Return [X, Y] of the center of cell containing provided text 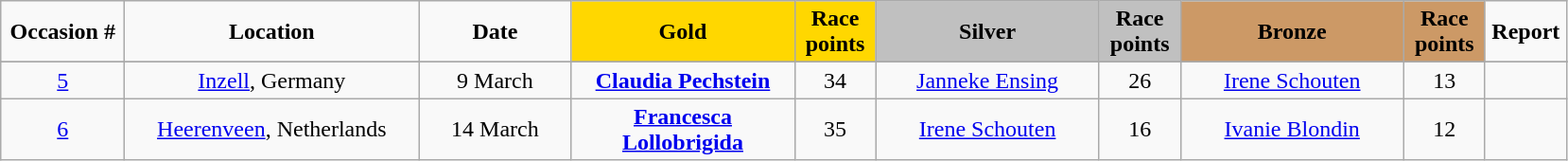
Ivanie Blondin [1292, 129]
9 March [496, 80]
Report [1525, 32]
6 [62, 129]
Janneke Ensing [987, 80]
16 [1140, 129]
12 [1444, 129]
Francesca Lollobrigida [683, 129]
14 March [496, 129]
Location [272, 32]
Occasion # [62, 32]
Claudia Pechstein [683, 80]
13 [1444, 80]
35 [835, 129]
34 [835, 80]
Date [496, 32]
Heerenveen, Netherlands [272, 129]
Inzell, Germany [272, 80]
Silver [987, 32]
Bronze [1292, 32]
Gold [683, 32]
5 [62, 80]
26 [1140, 80]
